Detect which cell encompasses the target text, then output its [x, y] center coordinate. 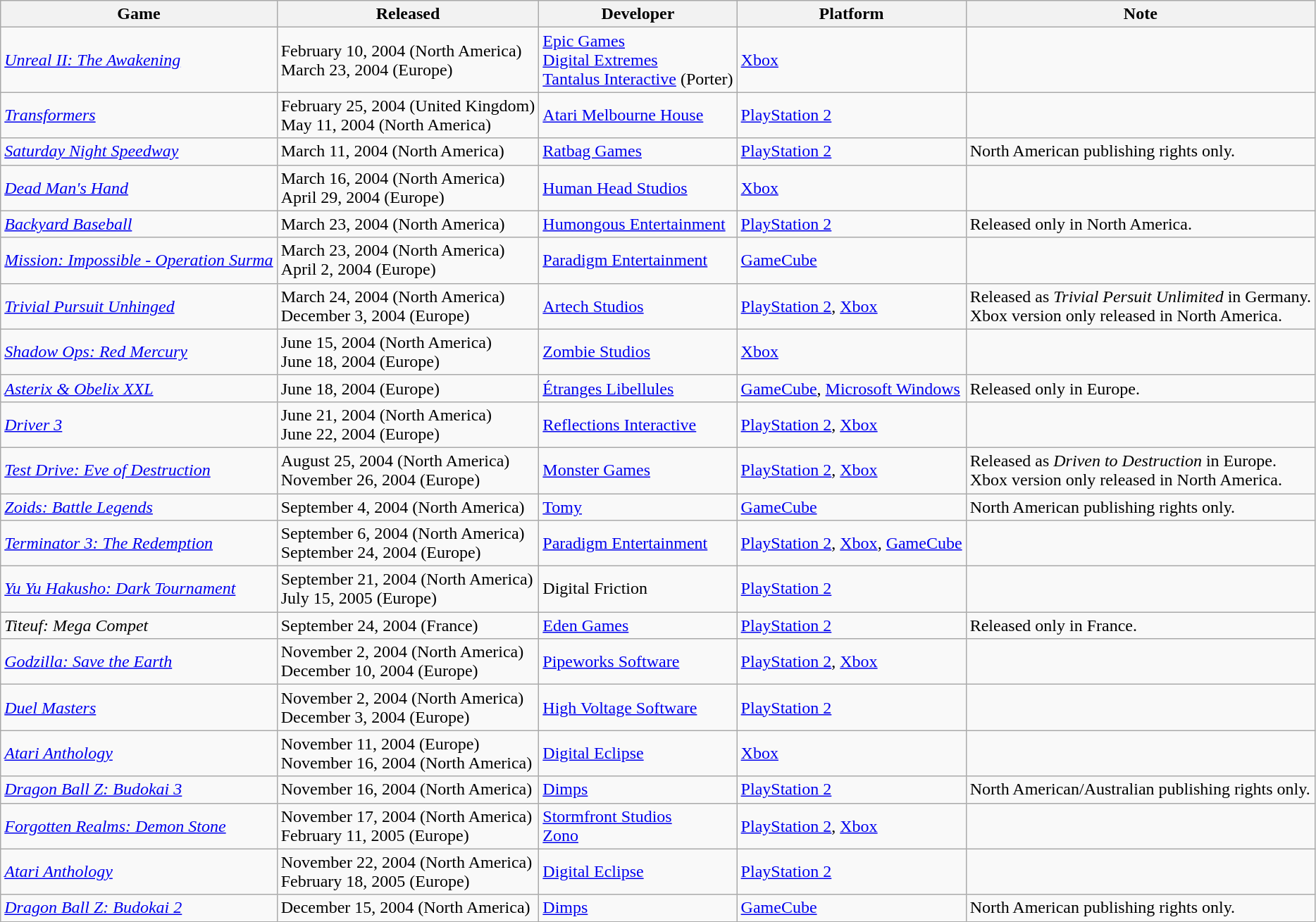
Tomy [638, 506]
Dead Man's Hand [139, 187]
Game [139, 14]
Atari Melbourne House [638, 116]
November 22, 2004 (North America)February 18, 2005 (Europe) [408, 872]
February 25, 2004 (United Kingdom)May 11, 2004 (North America) [408, 116]
Reflections Interactive [638, 424]
June 21, 2004 (North America)June 22, 2004 (Europe) [408, 424]
March 23, 2004 (North America) [408, 224]
March 16, 2004 (North America)April 29, 2004 (Europe) [408, 187]
Developer [638, 14]
Released only in France. [1140, 625]
Ratbag Games [638, 151]
September 6, 2004 (North America)September 24, 2004 (Europe) [408, 544]
Backyard Baseball [139, 224]
Titeuf: Mega Compet [139, 625]
Transformers [139, 116]
Epic GamesDigital ExtremesTantalus Interactive (Porter) [638, 60]
Duel Masters [139, 707]
November 2, 2004 (North America)December 3, 2004 (Europe) [408, 707]
Trivial Pursuit Unhinged [139, 306]
Note [1140, 14]
Digital Friction [638, 589]
Released as Driven to Destruction in Europe.Xbox version only released in North America. [1140, 471]
Terminator 3: The Redemption [139, 544]
August 25, 2004 (North America)November 26, 2004 (Europe) [408, 471]
June 15, 2004 (North America)June 18, 2004 (Europe) [408, 352]
Released [408, 14]
Unreal II: The Awakening [139, 60]
September 4, 2004 (North America) [408, 506]
Released as Trivial Persuit Unlimited in Germany.Xbox version only released in North America. [1140, 306]
Platform [851, 14]
Zoids: Battle Legends [139, 506]
Saturday Night Speedway [139, 151]
March 11, 2004 (North America) [408, 151]
Released only in Europe. [1140, 388]
Asterix & Obelix XXL [139, 388]
November 2, 2004 (North America)December 10, 2004 (Europe) [408, 662]
November 16, 2004 (North America) [408, 790]
Pipeworks Software [638, 662]
Dragon Ball Z: Budokai 2 [139, 908]
Étranges Libellules [638, 388]
September 24, 2004 (France) [408, 625]
Stormfront StudiosZono [638, 826]
November 11, 2004 (Europe)November 16, 2004 (North America) [408, 754]
September 21, 2004 (North America)July 15, 2005 (Europe) [408, 589]
June 18, 2004 (Europe) [408, 388]
Forgotten Realms: Demon Stone [139, 826]
Godzilla: Save the Earth [139, 662]
November 17, 2004 (North America)February 11, 2005 (Europe) [408, 826]
Released only in North America. [1140, 224]
Eden Games [638, 625]
PlayStation 2, Xbox, GameCube [851, 544]
GameCube, Microsoft Windows [851, 388]
High Voltage Software [638, 707]
Artech Studios [638, 306]
North American/Australian publishing rights only. [1140, 790]
March 23, 2004 (North America)April 2, 2004 (Europe) [408, 261]
Human Head Studios [638, 187]
Driver 3 [139, 424]
Monster Games [638, 471]
February 10, 2004 (North America)March 23, 2004 (Europe) [408, 60]
March 24, 2004 (North America)December 3, 2004 (Europe) [408, 306]
December 15, 2004 (North America) [408, 908]
Mission: Impossible - Operation Surma [139, 261]
Test Drive: Eve of Destruction [139, 471]
Shadow Ops: Red Mercury [139, 352]
Zombie Studios [638, 352]
Humongous Entertainment [638, 224]
Yu Yu Hakusho: Dark Tournament [139, 589]
Dragon Ball Z: Budokai 3 [139, 790]
